Output the (x, y) coordinate of the center of the cell containing the given text.  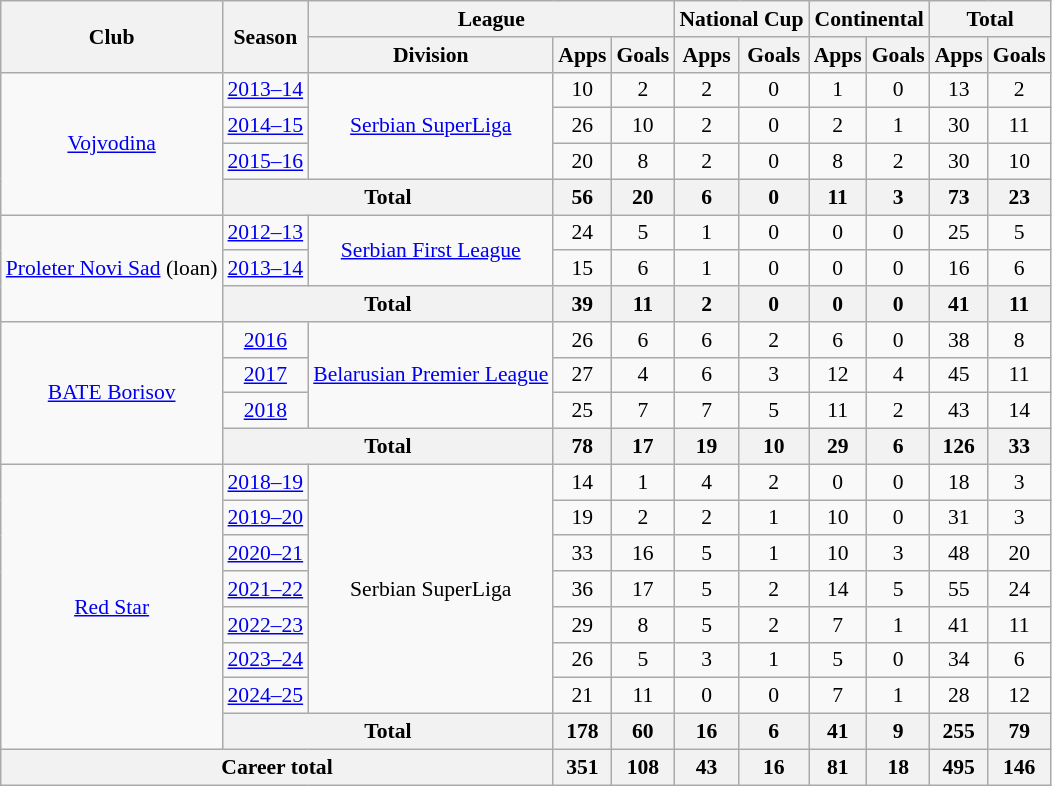
13 (959, 90)
BATE Borisov (112, 393)
39 (582, 304)
2021–22 (266, 589)
79 (1020, 732)
2024–25 (266, 696)
Club (112, 36)
2018 (266, 411)
Serbian First League (430, 250)
28 (959, 696)
34 (959, 660)
National Cup (741, 19)
56 (582, 197)
2012–13 (266, 233)
48 (959, 554)
60 (642, 732)
31 (959, 518)
2014–15 (266, 126)
23 (1020, 197)
146 (1020, 767)
Division (430, 55)
2017 (266, 375)
78 (582, 447)
351 (582, 767)
2016 (266, 340)
495 (959, 767)
178 (582, 732)
9 (898, 732)
2020–21 (266, 554)
Vojvodina (112, 143)
21 (582, 696)
255 (959, 732)
36 (582, 589)
Continental (870, 19)
45 (959, 375)
81 (838, 767)
126 (959, 447)
Career total (278, 767)
League (491, 19)
2015–16 (266, 162)
15 (582, 269)
55 (959, 589)
38 (959, 340)
Belarusian Premier League (430, 376)
73 (959, 197)
27 (582, 375)
Red Star (112, 606)
2023–24 (266, 660)
108 (642, 767)
2018–19 (266, 482)
Season (266, 36)
Proleter Novi Sad (loan) (112, 268)
2022–23 (266, 625)
2019–20 (266, 518)
